From the cell containing the given text, extract its center point as [X, Y] coordinate. 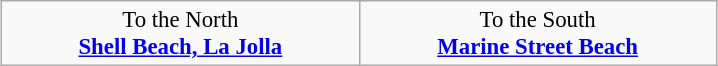
To the SouthMarine Street Beach [538, 34]
To the NorthShell Beach, La Jolla [180, 34]
